For the text-containing cell, return its midpoint in [x, y] coordinate format. 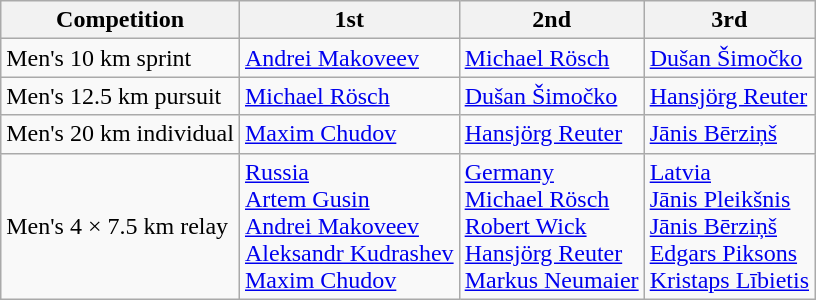
Men's 12.5 km pursuit [120, 96]
Andrei Makoveev [349, 58]
2nd [552, 20]
Men's 10 km sprint [120, 58]
LatviaJānis PleikšnisJānis BērziņšEdgars PiksonsKristaps Lībietis [729, 226]
Maxim Chudov [349, 134]
RussiaArtem GusinAndrei MakoveevAleksandr KudrashevMaxim Chudov [349, 226]
Men's 4 × 7.5 km relay [120, 226]
Competition [120, 20]
GermanyMichael RöschRobert WickHansjörg ReuterMarkus Neumaier [552, 226]
Jānis Bērziņš [729, 134]
1st [349, 20]
3rd [729, 20]
Men's 20 km individual [120, 134]
